Extract the (X, Y) coordinate from the center of the cell holding the provided text.  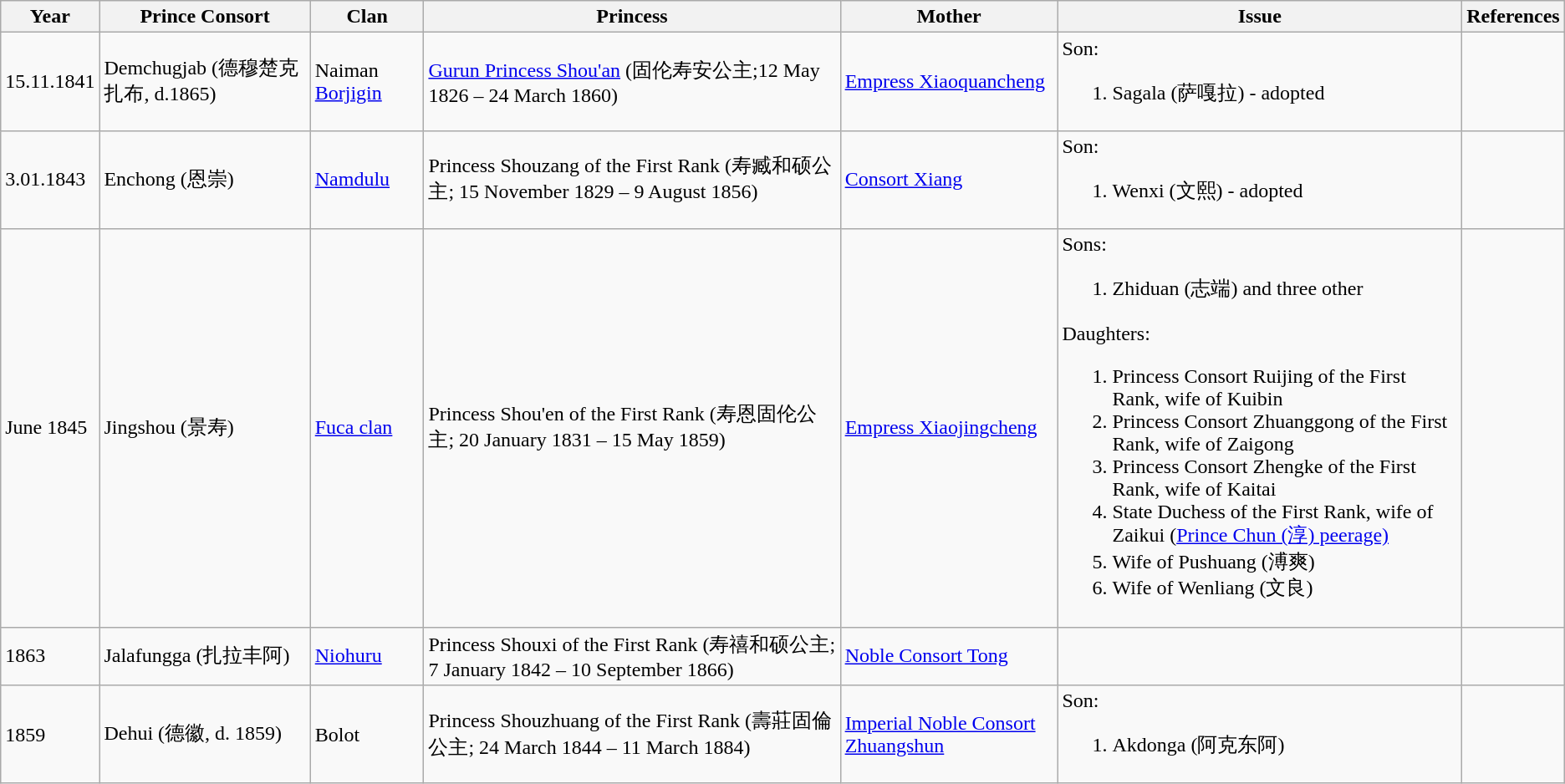
Clan (367, 17)
Dehui (德徽, d. 1859) (205, 735)
Mother (949, 17)
1859 (50, 735)
Princess (632, 17)
Princess Shou'en of the First Rank (寿恩固伦公主; 20 January 1831 – 15 May 1859) (632, 428)
Namdulu (367, 180)
Son:Akdonga (阿克东阿) (1260, 735)
Princess Shouzhuang of the First Rank (壽莊固倫公主; 24 March 1844 – 11 March 1884) (632, 735)
Empress Xiaojingcheng (949, 428)
Princess Shouxi of the First Rank (寿禧和硕公主; 7 January 1842 – 10 September 1866) (632, 656)
Son:Sagala (萨嘎拉) - adopted (1260, 82)
References (1513, 17)
Enchong (恩崇) (205, 180)
Niohuru (367, 656)
Consort Xiang (949, 180)
Son:Wenxi (文熙) - adopted (1260, 180)
Year (50, 17)
15.11.1841 (50, 82)
June 1845 (50, 428)
Jalafungga (扎拉丰阿) (205, 656)
Imperial Noble Consort Zhuangshun (949, 735)
Naiman Borjigin (367, 82)
Bolot (367, 735)
Gurun Princess Shou'an (固伦寿安公主;12 May 1826 – 24 March 1860) (632, 82)
1863 (50, 656)
Princess Shouzang of the First Rank (寿臧和硕公主; 15 November 1829 – 9 August 1856) (632, 180)
Empress Xiaoquancheng (949, 82)
3.01.1843 (50, 180)
Demchugjab (德穆楚克扎布, d.1865) (205, 82)
Jingshou (景寿) (205, 428)
Issue (1260, 17)
Prince Consort (205, 17)
Noble Consort Tong (949, 656)
Fuca clan (367, 428)
